Pinpoint the cell where the given text exists, returning its (x, y) midpoint coordinate. 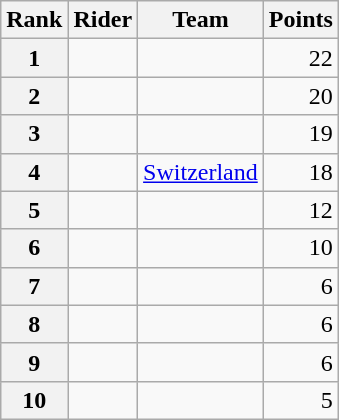
22 (300, 58)
Rider (103, 20)
Rank (34, 20)
Points (300, 20)
12 (300, 210)
7 (34, 286)
18 (300, 172)
9 (34, 362)
8 (34, 324)
19 (300, 134)
3 (34, 134)
Switzerland (201, 172)
20 (300, 96)
Team (201, 20)
1 (34, 58)
4 (34, 172)
2 (34, 96)
